Output the [x, y] coordinate of the center of the cell containing the given text.  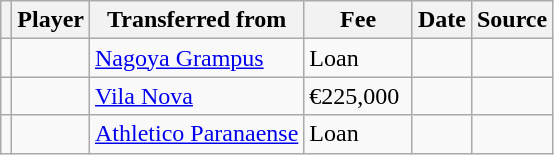
Fee [358, 20]
Transferred from [197, 20]
Player [51, 20]
Date [442, 20]
Vila Nova [197, 96]
€225,000 [358, 96]
Athletico Paranaense [197, 134]
Source [512, 20]
Nagoya Grampus [197, 58]
